Provide the [X, Y] coordinate of the cell's center where the given text is located.  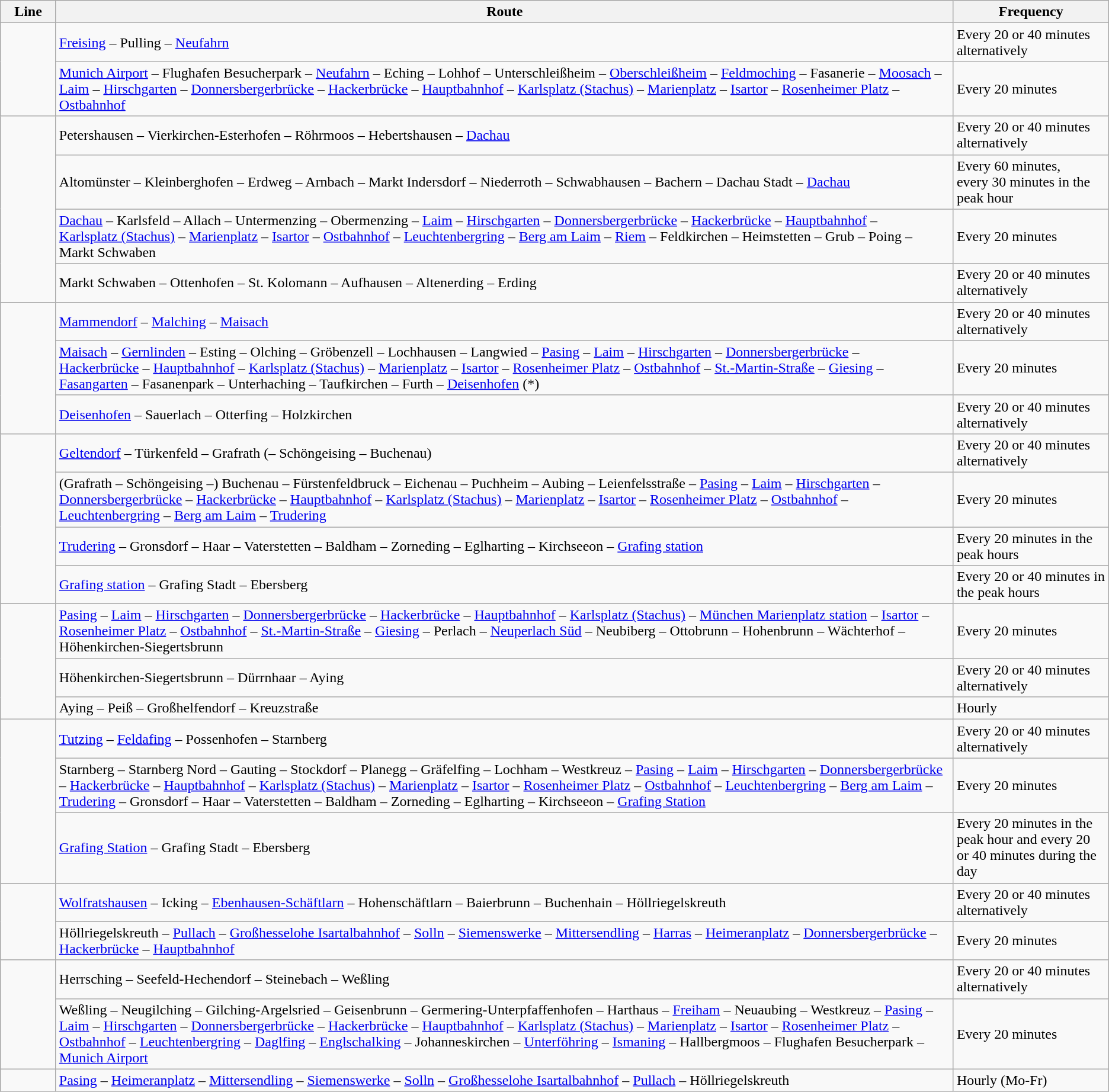
Markt Schwaben – Ottenhofen – St. Kolomann – Aufhausen – Altenerding – Erding [505, 283]
Route [505, 12]
Every 20 minutes in the peak hour and every 20 or 40 minutes during the day [1031, 848]
Hourly (Mo-Fr) [1031, 1080]
Trudering – Gronsdorf – Haar – Vaterstetten – Baldham – Zorneding – Eglharting – Kirchseeon – Grafing station [505, 546]
Grafing Station – Grafing Stadt – Ebersberg [505, 848]
Tutzing – Feldafing – Possenhofen – Starnberg [505, 739]
Altomünster – Kleinberghofen – Erdweg – Arnbach – Markt Indersdorf – Niederroth – Schwabhausen – Bachern – Dachau Stadt – Dachau [505, 182]
Mammendorf – Malching – Maisach [505, 321]
Geltendorf – Türkenfeld – Grafrath (– Schöngeising – Buchenau) [505, 452]
Every 60 minutes,every 30 minutes in the peak hour [1031, 182]
Frequency [1031, 12]
Herrsching – Seefeld-Hechendorf – Steinebach – Weßling [505, 979]
Every 20 minutes in the peak hours [1031, 546]
Every 20 or 40 minutes in the peak hours [1031, 585]
Line [28, 12]
Hourly [1031, 708]
Freising – Pulling – Neufahrn [505, 43]
Aying – Peiß – Großhelfendorf – Kreuzstraße [505, 708]
Wolfratshausen – Icking – Ebenhausen-Schäftlarn – Hohenschäftlarn – Baierbrunn – Buchenhain – Höllriegelskreuth [505, 902]
Höhenkirchen-Siegertsbrunn – Dürrnhaar – Aying [505, 677]
Grafing station – Grafing Stadt – Ebersberg [505, 585]
Deisenhofen – Sauerlach – Otterfing – Holzkirchen [505, 415]
Petershausen – Vierkirchen-Esterhofen – Röhrmoos – Hebertshausen – Dachau [505, 135]
Pasing – Heimeranplatz – Mittersendling – Siemenswerke – Solln – Großhesselohe Isartalbahnhof – Pullach – Höllriegelskreuth [505, 1080]
